Locate the cell with the specified text and output its (x, y) center coordinate. 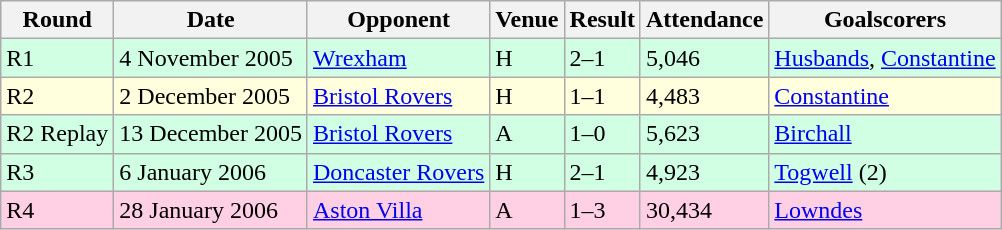
Round (58, 20)
4,483 (704, 96)
Wrexham (398, 58)
R3 (58, 172)
Husbands, Constantine (885, 58)
Date (211, 20)
4,923 (704, 172)
5,623 (704, 134)
Togwell (2) (885, 172)
Doncaster Rovers (398, 172)
Birchall (885, 134)
Result (602, 20)
Constantine (885, 96)
R1 (58, 58)
Venue (527, 20)
Lowndes (885, 210)
1–3 (602, 210)
Attendance (704, 20)
1–1 (602, 96)
Aston Villa (398, 210)
1–0 (602, 134)
R2 (58, 96)
Opponent (398, 20)
R4 (58, 210)
6 January 2006 (211, 172)
4 November 2005 (211, 58)
28 January 2006 (211, 210)
30,434 (704, 210)
13 December 2005 (211, 134)
5,046 (704, 58)
Goalscorers (885, 20)
R2 Replay (58, 134)
2 December 2005 (211, 96)
